Determine the (X, Y) coordinate at the center of the cell enclosing the given text.  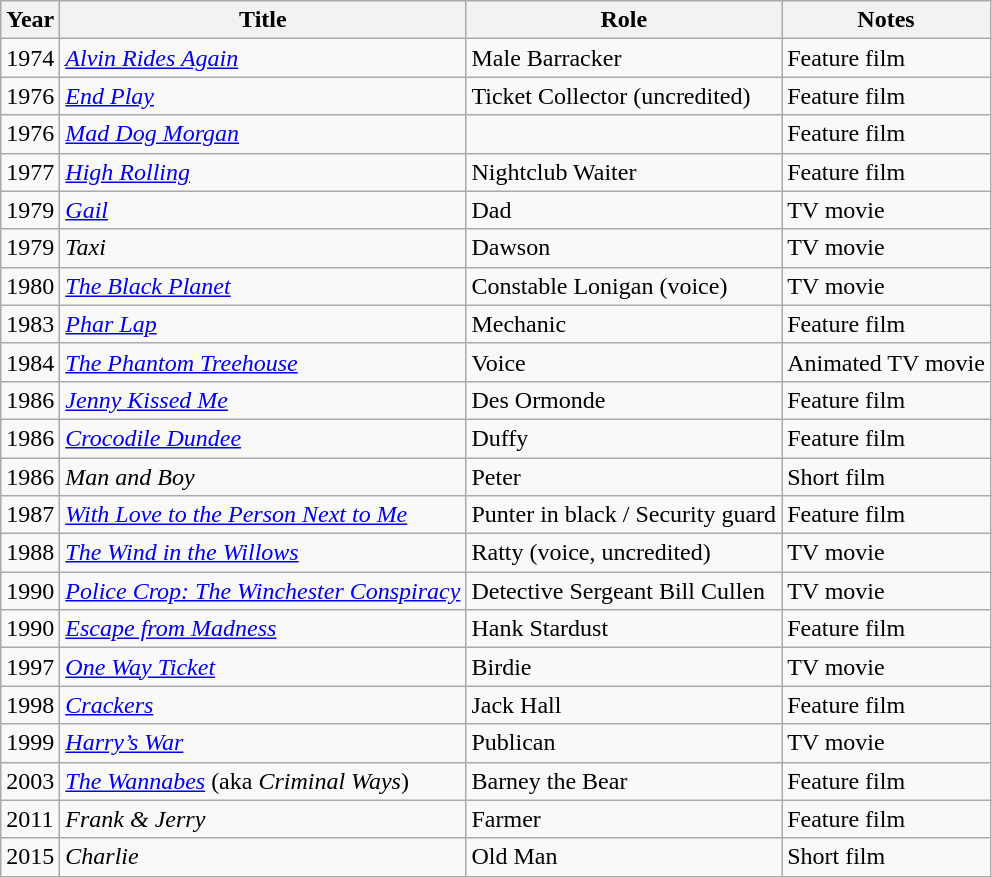
Old Man (624, 857)
1997 (30, 667)
Phar Lap (263, 324)
With Love to the Person Next to Me (263, 515)
Duffy (624, 438)
Gail (263, 210)
1998 (30, 705)
Birdie (624, 667)
Title (263, 20)
1983 (30, 324)
The Wannabes (aka Criminal Ways) (263, 781)
2003 (30, 781)
High Rolling (263, 172)
Charlie (263, 857)
1999 (30, 743)
Voice (624, 362)
Crackers (263, 705)
Farmer (624, 819)
1977 (30, 172)
1980 (30, 286)
Notes (886, 20)
Des Ormonde (624, 400)
The Phantom Treehouse (263, 362)
2015 (30, 857)
Jenny Kissed Me (263, 400)
The Black Planet (263, 286)
Year (30, 20)
Dawson (624, 248)
One Way Ticket (263, 667)
Barney the Bear (624, 781)
Punter in black / Security guard (624, 515)
Dad (624, 210)
Nightclub Waiter (624, 172)
Taxi (263, 248)
Jack Hall (624, 705)
Alvin Rides Again (263, 58)
Escape from Madness (263, 629)
Frank & Jerry (263, 819)
Peter (624, 477)
Harry’s War (263, 743)
Constable Lonigan (voice) (624, 286)
End Play (263, 96)
Mechanic (624, 324)
Mad Dog Morgan (263, 134)
Male Barracker (624, 58)
Role (624, 20)
1974 (30, 58)
The Wind in the Willows (263, 553)
1988 (30, 553)
Man and Boy (263, 477)
1987 (30, 515)
Ticket Collector (uncredited) (624, 96)
Animated TV movie (886, 362)
Detective Sergeant Bill Cullen (624, 591)
1984 (30, 362)
Crocodile Dundee (263, 438)
Ratty (voice, uncredited) (624, 553)
Publican (624, 743)
Hank Stardust (624, 629)
2011 (30, 819)
Police Crop: The Winchester Conspiracy (263, 591)
